Extract the [x, y] coordinate from the center of the cell holding the provided text.  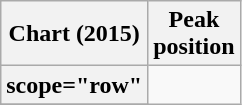
Peakposition [194, 34]
Chart (2015) [74, 34]
scope="row" [74, 85]
